Search for the cell housing the specified text and yield its (x, y) center coordinate. 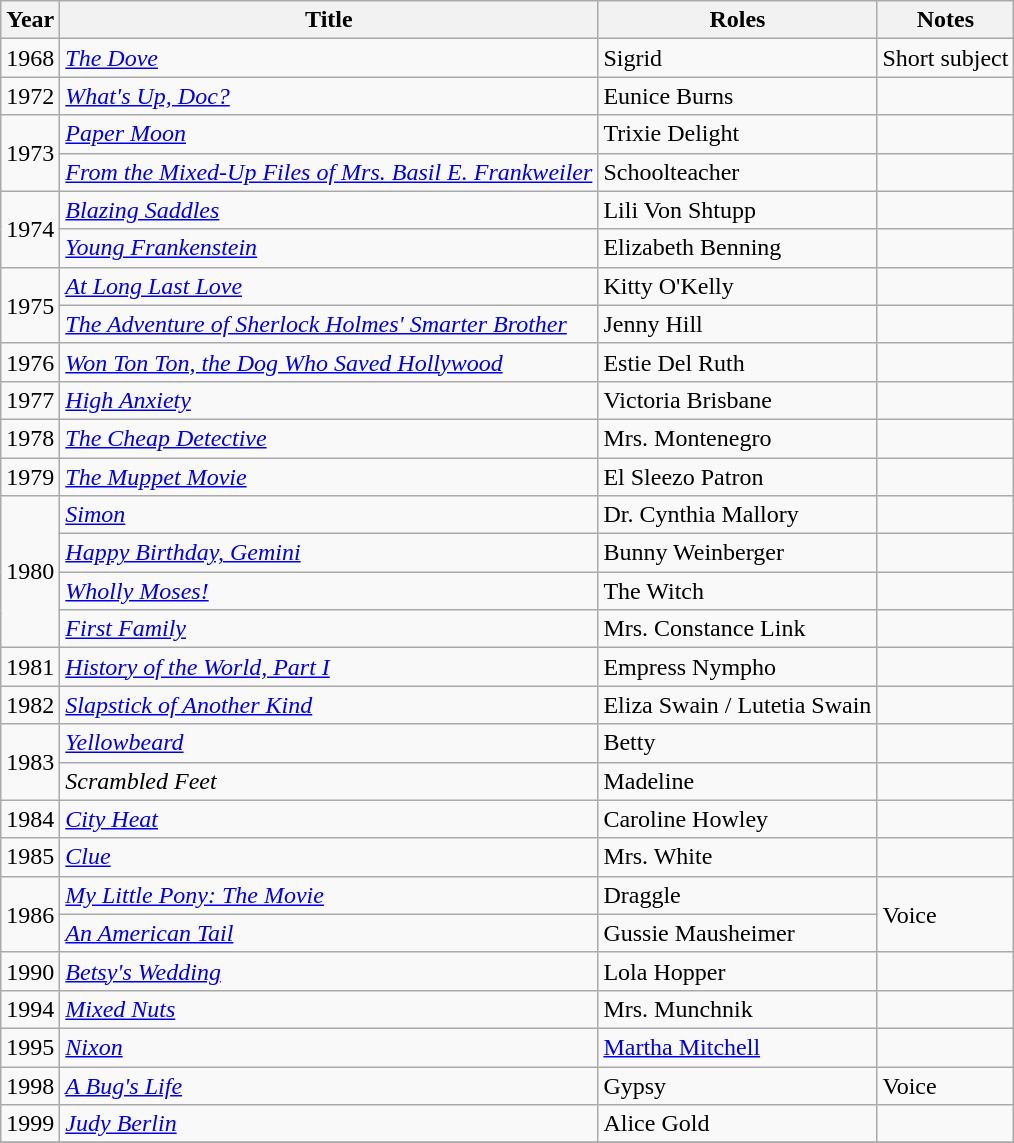
Short subject (946, 58)
1972 (30, 96)
Trixie Delight (738, 134)
Young Frankenstein (329, 248)
The Dove (329, 58)
Caroline Howley (738, 819)
1998 (30, 1085)
1995 (30, 1047)
Mrs. Munchnik (738, 1009)
Victoria Brisbane (738, 400)
Mrs. Montenegro (738, 438)
Mixed Nuts (329, 1009)
Eliza Swain / Lutetia Swain (738, 705)
Yellowbeard (329, 743)
1986 (30, 914)
Jenny Hill (738, 324)
Betty (738, 743)
Schoolteacher (738, 172)
Mrs. Constance Link (738, 629)
1980 (30, 572)
Nixon (329, 1047)
Clue (329, 857)
Martha Mitchell (738, 1047)
1979 (30, 477)
1978 (30, 438)
Gypsy (738, 1085)
1968 (30, 58)
Elizabeth Benning (738, 248)
1974 (30, 229)
Estie Del Ruth (738, 362)
Judy Berlin (329, 1124)
Bunny Weinberger (738, 553)
The Muppet Movie (329, 477)
Mrs. White (738, 857)
Scrambled Feet (329, 781)
1990 (30, 971)
Paper Moon (329, 134)
From the Mixed-Up Files of Mrs. Basil E. Frankweiler (329, 172)
At Long Last Love (329, 286)
The Adventure of Sherlock Holmes' Smarter Brother (329, 324)
Slapstick of Another Kind (329, 705)
My Little Pony: The Movie (329, 895)
1973 (30, 153)
What's Up, Doc? (329, 96)
1982 (30, 705)
1981 (30, 667)
Draggle (738, 895)
High Anxiety (329, 400)
1976 (30, 362)
First Family (329, 629)
History of the World, Part I (329, 667)
Blazing Saddles (329, 210)
Title (329, 20)
Eunice Burns (738, 96)
1984 (30, 819)
Notes (946, 20)
A Bug's Life (329, 1085)
Lola Hopper (738, 971)
1975 (30, 305)
The Cheap Detective (329, 438)
1985 (30, 857)
Dr. Cynthia Mallory (738, 515)
Happy Birthday, Gemini (329, 553)
Lili Von Shtupp (738, 210)
1999 (30, 1124)
An American Tail (329, 933)
Year (30, 20)
Sigrid (738, 58)
El Sleezo Patron (738, 477)
Kitty O'Kelly (738, 286)
City Heat (329, 819)
Roles (738, 20)
Alice Gold (738, 1124)
The Witch (738, 591)
1994 (30, 1009)
Wholly Moses! (329, 591)
Won Ton Ton, the Dog Who Saved Hollywood (329, 362)
Simon (329, 515)
1977 (30, 400)
Madeline (738, 781)
Gussie Mausheimer (738, 933)
1983 (30, 762)
Empress Nympho (738, 667)
Betsy's Wedding (329, 971)
